Search for the cell housing the specified text and yield its [x, y] center coordinate. 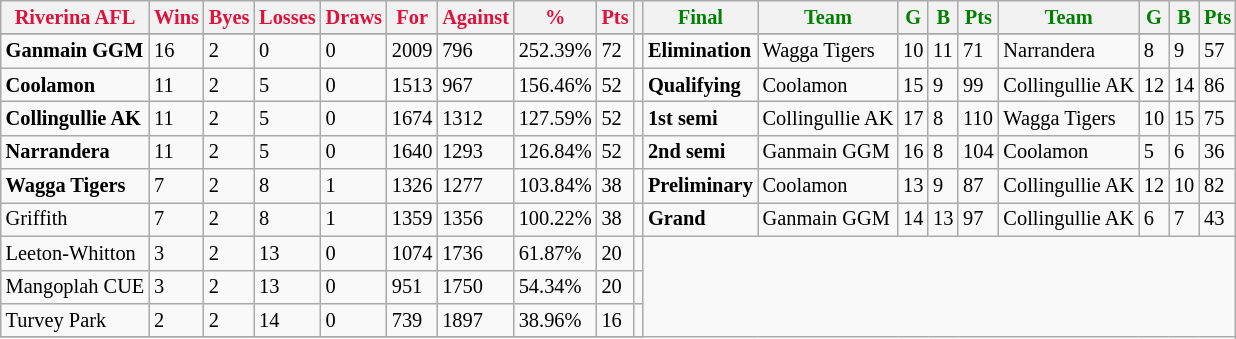
796 [476, 51]
57 [1218, 51]
54.34% [556, 287]
86 [1218, 85]
1750 [476, 287]
110 [978, 118]
71 [978, 51]
Preliminary [700, 186]
1293 [476, 152]
Against [476, 17]
Qualifying [700, 85]
1074 [412, 253]
1513 [412, 85]
Byes [229, 17]
252.39% [556, 51]
1640 [412, 152]
156.46% [556, 85]
61.87% [556, 253]
38.96% [556, 320]
% [556, 17]
99 [978, 85]
Wins [176, 17]
951 [412, 287]
1312 [476, 118]
82 [1218, 186]
Grand [700, 219]
103.84% [556, 186]
Turvey Park [75, 320]
1736 [476, 253]
Griffith [75, 219]
For [412, 17]
127.59% [556, 118]
967 [476, 85]
Losses [287, 17]
87 [978, 186]
Riverina AFL [75, 17]
126.84% [556, 152]
100.22% [556, 219]
1277 [476, 186]
97 [978, 219]
1359 [412, 219]
1326 [412, 186]
Elimination [700, 51]
2nd semi [700, 152]
43 [1218, 219]
Final [700, 17]
739 [412, 320]
1356 [476, 219]
2009 [412, 51]
Mangoplah CUE [75, 287]
17 [913, 118]
75 [1218, 118]
104 [978, 152]
36 [1218, 152]
1897 [476, 320]
Draws [354, 17]
72 [616, 51]
1st semi [700, 118]
Leeton-Whitton [75, 253]
1674 [412, 118]
